Locate the cell with the specified text and output its [x, y] center coordinate. 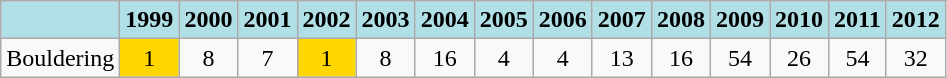
2004 [444, 20]
2009 [740, 20]
2002 [326, 20]
2008 [680, 20]
2000 [208, 20]
2006 [562, 20]
2011 [858, 20]
32 [916, 58]
1999 [150, 20]
2012 [916, 20]
2007 [622, 20]
2005 [504, 20]
26 [800, 58]
Bouldering [60, 58]
2001 [268, 20]
13 [622, 58]
2003 [386, 20]
2010 [800, 20]
7 [268, 58]
